Identify which cell holds the provided text, then report its [X, Y] central coordinate. 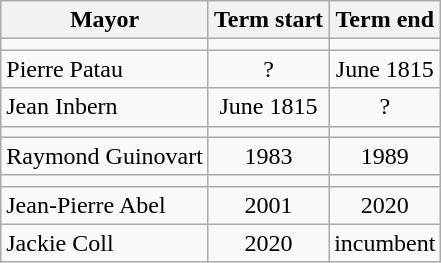
Term end [385, 20]
Term start [268, 20]
Jean-Pierre Abel [105, 205]
Raymond Guinovart [105, 156]
2001 [268, 205]
1983 [268, 156]
Jackie Coll [105, 243]
Mayor [105, 20]
Pierre Patau [105, 69]
Jean Inbern [105, 107]
1989 [385, 156]
incumbent [385, 243]
